Detect which cell encompasses the target text, then output its [x, y] center coordinate. 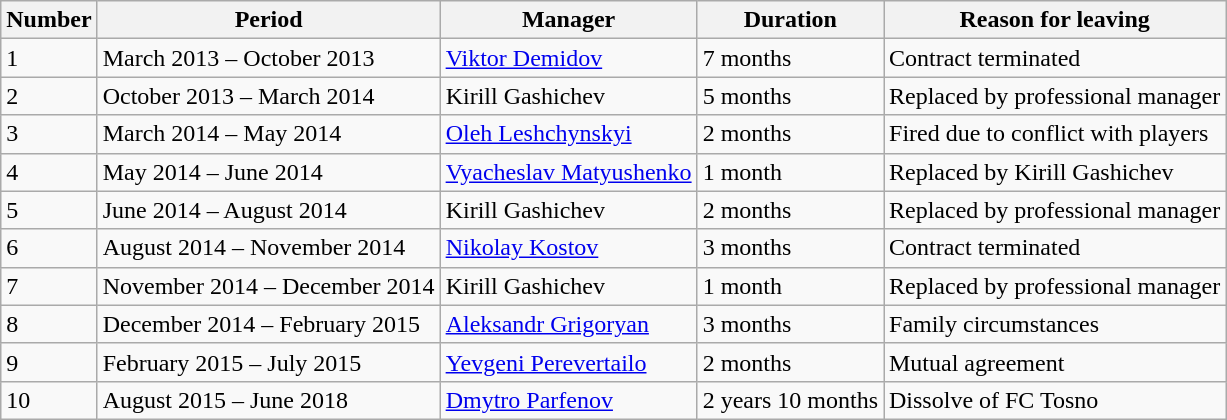
1 [49, 58]
3 [49, 134]
10 [49, 400]
August 2014 – November 2014 [268, 248]
Aleksandr Grigoryan [568, 324]
June 2014 – August 2014 [268, 210]
August 2015 – June 2018 [268, 400]
December 2014 – February 2015 [268, 324]
Mutual agreement [1055, 362]
Number [49, 20]
6 [49, 248]
May 2014 – June 2014 [268, 172]
Vyacheslav Matyushenko [568, 172]
October 2013 – March 2014 [268, 96]
Family circumstances [1055, 324]
February 2015 – July 2015 [268, 362]
March 2013 – October 2013 [268, 58]
5 months [790, 96]
2 [49, 96]
Period [268, 20]
Fired due to conflict with players [1055, 134]
Replaced by Kirill Gashichev [1055, 172]
7 [49, 286]
November 2014 – December 2014 [268, 286]
Dissolve of FC Tosno [1055, 400]
Duration [790, 20]
Viktor Demidov [568, 58]
March 2014 – May 2014 [268, 134]
Yevgeni Perevertailo [568, 362]
Nikolay Kostov [568, 248]
5 [49, 210]
8 [49, 324]
2 years 10 months [790, 400]
Manager [568, 20]
Oleh Leshchynskyi [568, 134]
Dmytro Parfenov [568, 400]
9 [49, 362]
4 [49, 172]
7 months [790, 58]
Reason for leaving [1055, 20]
